For the text-containing cell, return its midpoint in (x, y) coordinate format. 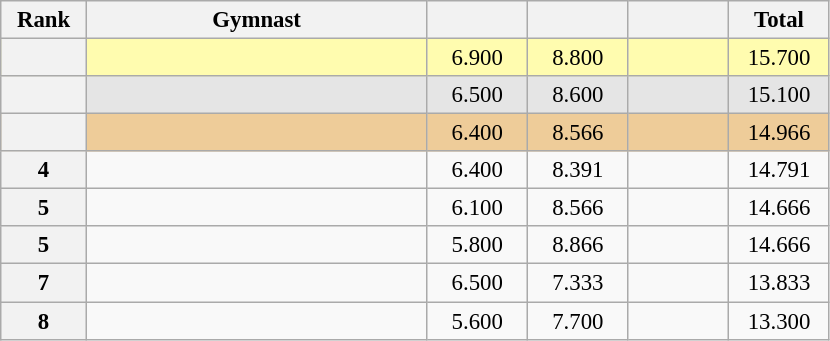
8.391 (578, 170)
8.800 (578, 58)
8 (44, 321)
8.866 (578, 245)
7 (44, 283)
4 (44, 170)
Rank (44, 20)
8.600 (578, 95)
15.100 (780, 95)
14.791 (780, 170)
Gymnast (256, 20)
15.700 (780, 58)
Total (780, 20)
7.700 (578, 321)
13.300 (780, 321)
13.833 (780, 283)
6.100 (478, 208)
6.900 (478, 58)
7.333 (578, 283)
5.800 (478, 245)
14.966 (780, 133)
5.600 (478, 321)
